Output the [X, Y] coordinate of the center of the cell containing the given text.  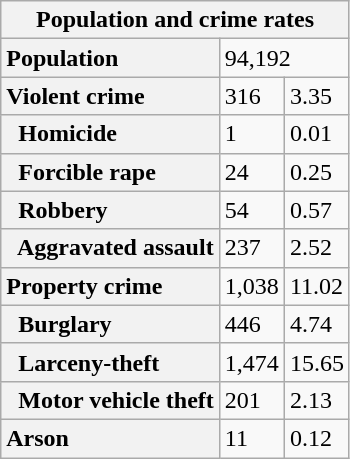
Population and crime rates [176, 20]
0.12 [316, 438]
15.65 [316, 362]
11.02 [316, 286]
2.52 [316, 248]
94,192 [284, 58]
201 [252, 400]
Forcible rape [110, 172]
3.35 [316, 96]
Larceny-theft [110, 362]
316 [252, 96]
1,474 [252, 362]
0.01 [316, 134]
4.74 [316, 324]
1,038 [252, 286]
446 [252, 324]
Aggravated assault [110, 248]
Burglary [110, 324]
0.57 [316, 210]
Property crime [110, 286]
Violent crime [110, 96]
2.13 [316, 400]
Motor vehicle theft [110, 400]
237 [252, 248]
24 [252, 172]
0.25 [316, 172]
Population [110, 58]
Robbery [110, 210]
11 [252, 438]
54 [252, 210]
Arson [110, 438]
Homicide [110, 134]
1 [252, 134]
